Capture the cell that displays the provided text and extract its (X, Y) central coordinate. 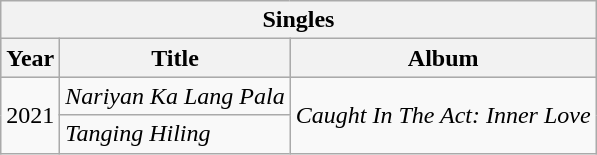
Album (443, 58)
Tanging Hiling (175, 134)
Caught In The Act: Inner Love (443, 115)
Title (175, 58)
Singles (298, 20)
Year (30, 58)
Nariyan Ka Lang Pala (175, 96)
2021 (30, 115)
